Find where the given text appears and provide that cell's center as [X, Y] coordinate. 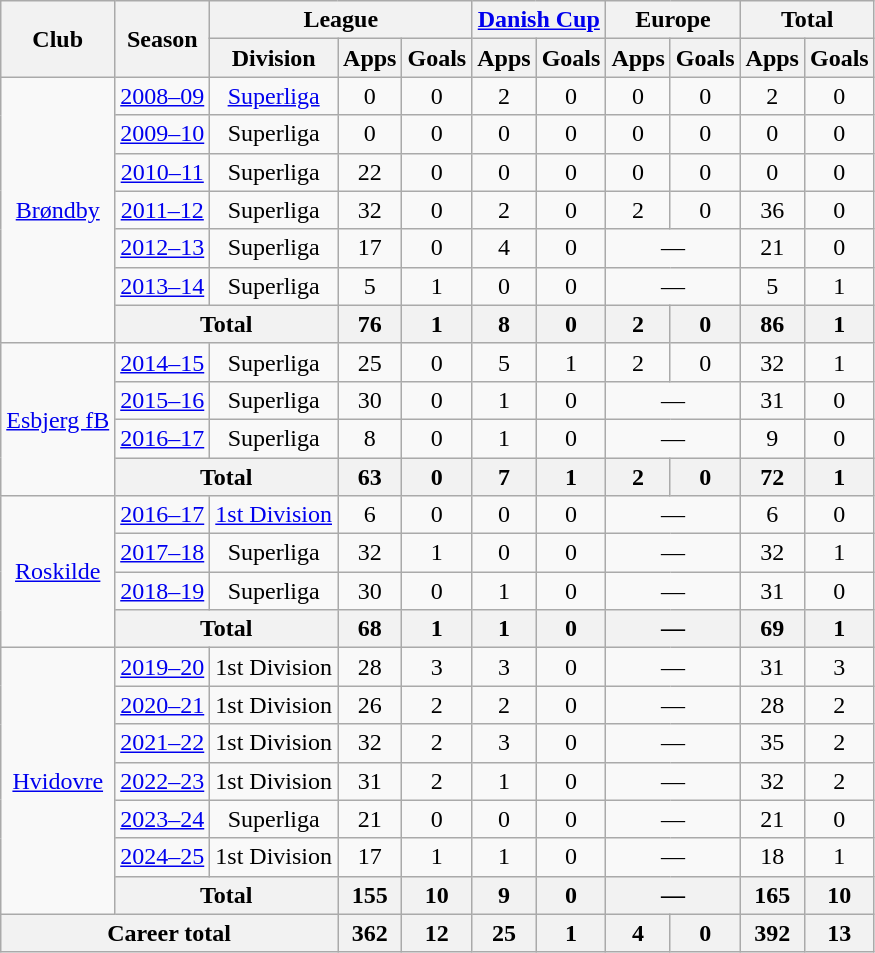
2008–09 [162, 96]
76 [370, 324]
2020–21 [162, 705]
Roskilde [58, 572]
Season [162, 39]
Europe [673, 20]
2023–24 [162, 819]
63 [370, 477]
36 [772, 210]
2021–22 [162, 743]
13 [839, 933]
2019–20 [162, 667]
2018–19 [162, 591]
68 [370, 629]
22 [370, 172]
35 [772, 743]
26 [370, 705]
12 [437, 933]
2010–11 [162, 172]
7 [504, 477]
Danish Cup [539, 20]
2012–13 [162, 248]
2014–15 [162, 362]
2013–14 [162, 286]
86 [772, 324]
2009–10 [162, 134]
362 [370, 933]
155 [370, 895]
Hvidovre [58, 781]
69 [772, 629]
2022–23 [162, 781]
2015–16 [162, 400]
72 [772, 477]
165 [772, 895]
2024–25 [162, 857]
18 [772, 857]
392 [772, 933]
Esbjerg fB [58, 419]
2017–18 [162, 553]
Brøndby [58, 210]
Division [274, 58]
Career total [170, 933]
Club [58, 39]
League [341, 20]
2011–12 [162, 210]
